Capture the cell that displays the provided text and extract its [X, Y] central coordinate. 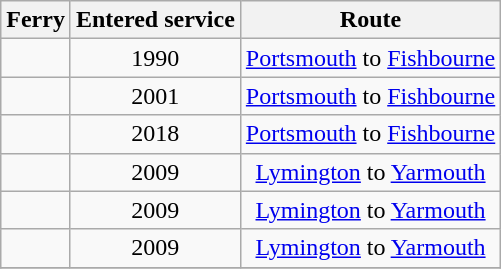
2001 [155, 96]
Route [370, 20]
Ferry [36, 20]
1990 [155, 58]
Entered service [155, 20]
2018 [155, 134]
